Locate the cell with the specified text and output its [X, Y] center coordinate. 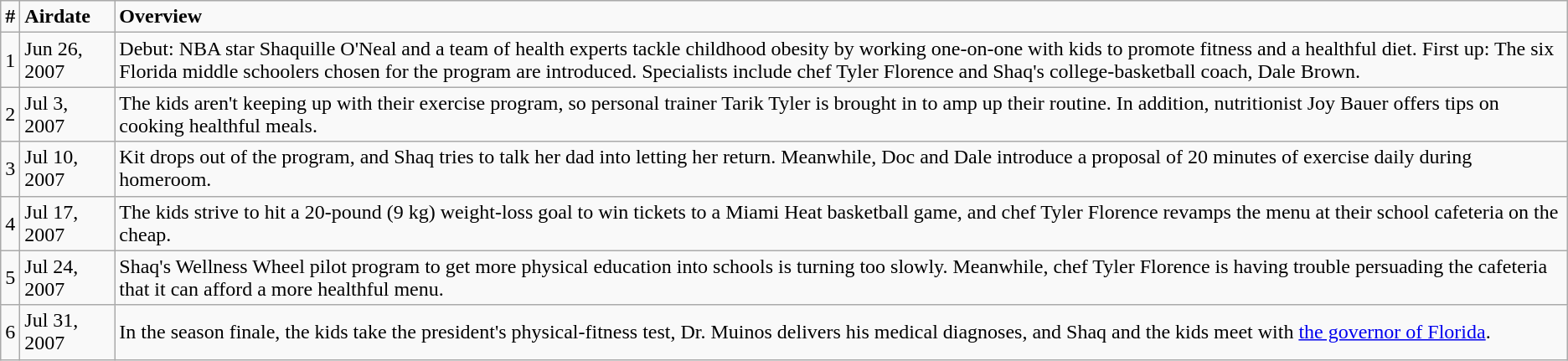
Jul 24, 2007 [67, 278]
4 [10, 223]
5 [10, 278]
1 [10, 60]
Jul 3, 2007 [67, 114]
# [10, 17]
Jul 10, 2007 [67, 169]
Jul 17, 2007 [67, 223]
Airdate [67, 17]
3 [10, 169]
Jul 31, 2007 [67, 332]
Overview [841, 17]
6 [10, 332]
2 [10, 114]
Jun 26, 2007 [67, 60]
